From the cell containing the given text, extract its center point as (x, y) coordinate. 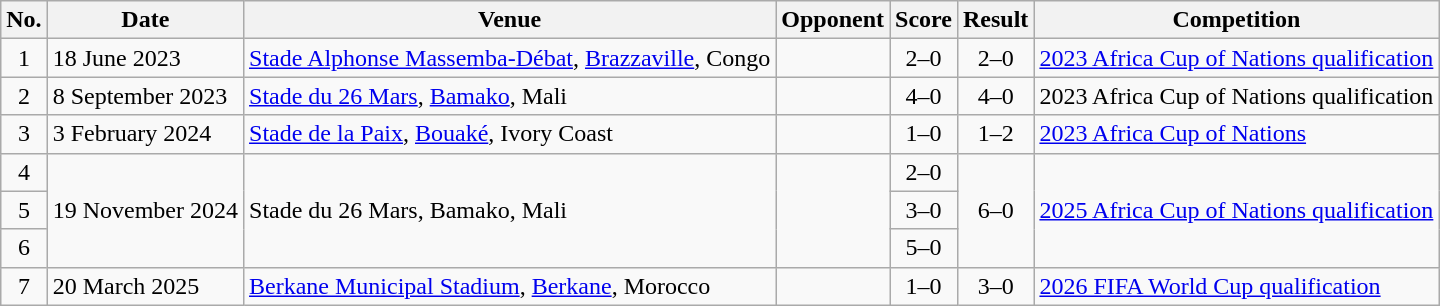
Date (145, 20)
Venue (510, 20)
2023 Africa Cup of Nations (1236, 134)
Result (995, 20)
5–0 (924, 248)
Score (924, 20)
Stade Alphonse Massemba-Débat, Brazzaville, Congo (510, 58)
Competition (1236, 20)
1–2 (995, 134)
1 (24, 58)
2026 FIFA World Cup qualification (1236, 286)
2 (24, 96)
4 (24, 172)
6–0 (995, 210)
3 February 2024 (145, 134)
19 November 2024 (145, 210)
7 (24, 286)
2025 Africa Cup of Nations qualification (1236, 210)
20 March 2025 (145, 286)
3 (24, 134)
5 (24, 210)
Berkane Municipal Stadium, Berkane, Morocco (510, 286)
6 (24, 248)
Opponent (833, 20)
18 June 2023 (145, 58)
Stade de la Paix, Bouaké, Ivory Coast (510, 134)
8 September 2023 (145, 96)
No. (24, 20)
